Determine the [x, y] coordinate at the center of the cell enclosing the given text.  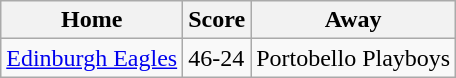
Away [354, 20]
46-24 [217, 58]
Portobello Playboys [354, 58]
Edinburgh Eagles [92, 58]
Home [92, 20]
Score [217, 20]
